Pinpoint the cell where the given text exists, returning its (x, y) midpoint coordinate. 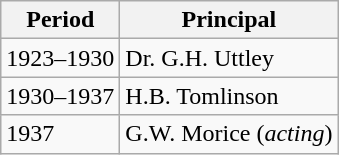
Principal (229, 20)
1937 (60, 134)
Dr. G.H. Uttley (229, 58)
1930–1937 (60, 96)
G.W. Morice (acting) (229, 134)
1923–1930 (60, 58)
H.B. Tomlinson (229, 96)
Period (60, 20)
